Scan for the cell matching the given text and deliver its [x, y] coordinate at center. 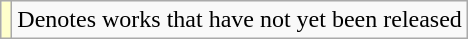
Denotes works that have not yet been released [240, 20]
